Pinpoint the cell where the given text exists, returning its (X, Y) midpoint coordinate. 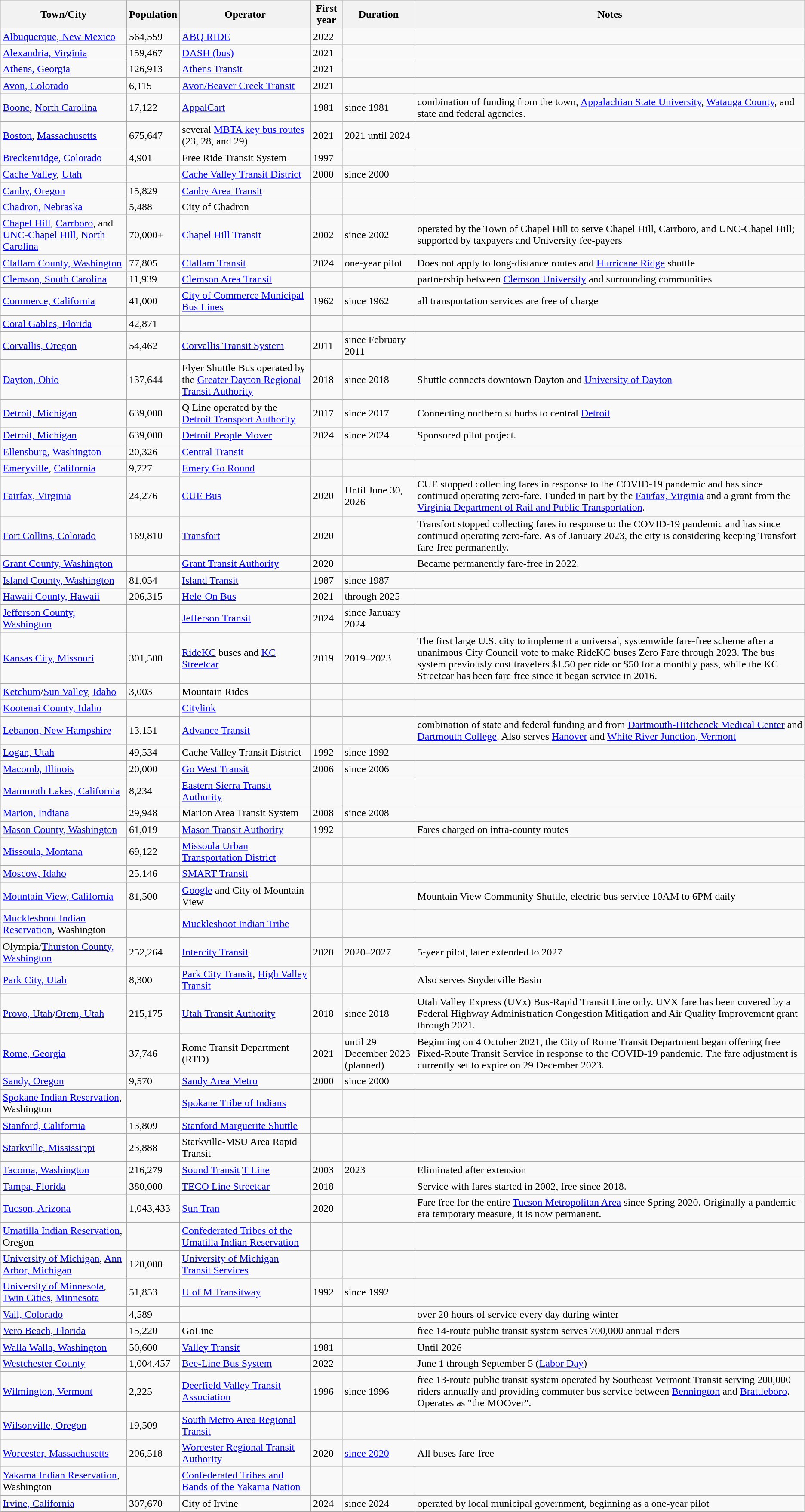
2003 (326, 1170)
Sun Tran (245, 1209)
since 2008 (378, 813)
Town/City (64, 15)
9,727 (153, 468)
Vail, Colorado (64, 1314)
June 1 through September 5 (Labor Day) (610, 1363)
159,467 (153, 53)
Hele-On Bus (245, 596)
University of Michigan Transit Services (245, 1264)
Corvallis Transit System (245, 346)
Emeryville, California (64, 468)
Fares charged on intra-county routes (610, 829)
CUE Bus (245, 496)
Operator (245, 15)
Wilsonville, Oregon (64, 1425)
25,146 (153, 874)
Marion, Indiana (64, 813)
one-year pilot (378, 263)
49,534 (153, 753)
through 2025 (378, 596)
Central Transit (245, 452)
8,234 (153, 791)
Tacoma, Washington (64, 1170)
Athens Transit (245, 69)
Chadron, Nebraska (64, 207)
20,326 (153, 452)
Commerce, California (64, 302)
Duration (378, 15)
Mountain View, California (64, 896)
Logan, Utah (64, 753)
Worcester Regional Transit Authority (245, 1454)
61,019 (153, 829)
Bee-Line Bus System (245, 1363)
1,004,457 (153, 1363)
Until 2026 (610, 1347)
19,509 (153, 1425)
2,225 (153, 1391)
11,939 (153, 279)
Rome, Georgia (64, 1053)
Service with fares started in 2002, free since 2018. (610, 1186)
675,647 (153, 136)
Wilmington, Vermont (64, 1391)
Mason Transit Authority (245, 829)
Ketchum/Sun Valley, Idaho (64, 692)
Emery Go Round (245, 468)
15,829 (153, 190)
2002 (326, 235)
since 2006 (378, 769)
City of Commerce Municipal Bus Lines (245, 302)
Fare free for the entire Tucson Metropolitan Area since Spring 2020. Originally a pandemic-era temporary measure, it is now permanent. (610, 1209)
126,913 (153, 69)
42,871 (153, 324)
Worcester, Massachusetts (64, 1454)
206,315 (153, 596)
50,600 (153, 1347)
Valley Transit (245, 1347)
Island Transit (245, 580)
13,809 (153, 1126)
1987 (326, 580)
TECO Line Streetcar (245, 1186)
SMART Transit (245, 874)
Irvine, California (64, 1503)
Moscow, Idaho (64, 874)
24,276 (153, 496)
23,888 (153, 1148)
Westchester County (64, 1363)
69,122 (153, 852)
17,122 (153, 107)
Deerfield Valley Transit Association (245, 1391)
5,488 (153, 207)
Albuquerque, New Mexico (64, 37)
Citylink (245, 708)
Mountain View Community Shuttle, electric bus service 10AM to 6PM daily (610, 896)
Sandy Area Metro (245, 1081)
Island County, Washington (64, 580)
70,000+ (153, 235)
301,500 (153, 658)
since 1981 (378, 107)
Google and City of Mountain View (245, 896)
Does not apply to long-distance routes and Hurricane Ridge shuttle (610, 263)
3,003 (153, 692)
564,559 (153, 37)
77,805 (153, 263)
1996 (326, 1391)
Eliminated after extension (610, 1170)
Confederated Tribes and Bands of the Yakama Nation (245, 1481)
Chapel Hill Transit (245, 235)
DASH (bus) (245, 53)
Q Line operated by the Detroit Transport Authority (245, 413)
First year (326, 15)
since 2020 (378, 1454)
Avon/Beaver Creek Transit (245, 86)
206,518 (153, 1454)
AppalCart (245, 107)
2006 (326, 769)
216,279 (153, 1170)
RideKC buses and KC Streetcar (245, 658)
8,300 (153, 980)
169,810 (153, 536)
Chapel Hill, Carrboro, and UNC-Chapel Hill, North Carolina (64, 235)
operated by local municipal government, beginning as a one-year pilot (610, 1503)
Mammoth Lakes, California (64, 791)
City of Chadron (245, 207)
Starkville-MSU Area Rapid Transit (245, 1148)
Intercity Transit (245, 952)
37,746 (153, 1053)
Sandy, Oregon (64, 1081)
81,054 (153, 580)
Olympia/Thurston County, Washington (64, 952)
Grant County, Washington (64, 563)
Connecting northern suburbs to central Detroit (610, 413)
Jefferson Transit (245, 618)
307,670 (153, 1503)
Transfort (245, 536)
Coral Gables, Florida (64, 324)
Missoula, Montana (64, 852)
Until June 30, 2026 (378, 496)
Mountain Rides (245, 692)
13,151 (153, 731)
Confederated Tribes of the Umatilla Indian Reservation (245, 1236)
Utah Transit Authority (245, 1013)
2023 (378, 1170)
15,220 (153, 1331)
Notes (610, 15)
Alexandria, Virginia (64, 53)
City of Irvine (245, 1503)
combination of funding from the town, Appalachian State University, Watauga County, and state and federal agencies. (610, 107)
Dayton, Ohio (64, 380)
2011 (326, 346)
Park City Transit, High Valley Transit (245, 980)
Missoula Urban Transportation District (245, 852)
Boston, Massachusetts (64, 136)
since 2017 (378, 413)
2020–2027 (378, 952)
since 2002 (378, 235)
Shuttle connects downtown Dayton and University of Dayton (610, 380)
free 14-route public transit system serves 700,000 annual riders (610, 1331)
Ellensburg, Washington (64, 452)
1962 (326, 302)
Jefferson County, Washington (64, 618)
Macomb, Illinois (64, 769)
Clemson, South Carolina (64, 279)
380,000 (153, 1186)
Canby, Oregon (64, 190)
Fairfax, Virginia (64, 496)
Muckleshoot Indian Reservation, Washington (64, 924)
2019 (326, 658)
Free Ride Transit System (245, 158)
since 1962 (378, 302)
Spokane Indian Reservation, Washington (64, 1104)
2021 until 2024 (378, 136)
5-year pilot, later extended to 2027 (610, 952)
4,901 (153, 158)
Clallam Transit (245, 263)
20,000 (153, 769)
Provo, Utah/Orem, Utah (64, 1013)
215,175 (153, 1013)
Yakama Indian Reservation, Washington (64, 1481)
since January 2024 (378, 618)
41,000 (153, 302)
Cache Valley, Utah (64, 174)
Spokane Tribe of Indians (245, 1104)
Sound Transit T Line (245, 1170)
51,853 (153, 1292)
2019–2023 (378, 658)
Fort Collins, Colorado (64, 536)
since 1987 (378, 580)
Tampa, Florida (64, 1186)
Kansas City, Missouri (64, 658)
since February 2011 (378, 346)
81,500 (153, 896)
Clallam County, Washington (64, 263)
Stanford, California (64, 1126)
252,264 (153, 952)
University of Michigan, Ann Arbor, Michigan (64, 1264)
Canby Area Transit (245, 190)
2008 (326, 813)
Rome Transit Department (RTD) (245, 1053)
Advance Transit (245, 731)
over 20 hours of service every day during winter (610, 1314)
Kootenai County, Idaho (64, 708)
U of M Transitway (245, 1292)
All buses fare-free (610, 1454)
Corvallis, Oregon (64, 346)
operated by the Town of Chapel Hill to serve Chapel Hill, Carrboro, and UNC-Chapel Hill; supported by taxpayers and University fee-payers (610, 235)
Boone, North Carolina (64, 107)
Tucson, Arizona (64, 1209)
Detroit People Mover (245, 435)
Go West Transit (245, 769)
Park City, Utah (64, 980)
South Metro Area Regional Transit (245, 1425)
Became permanently fare-free in 2022. (610, 563)
6,115 (153, 86)
29,948 (153, 813)
4,589 (153, 1314)
1,043,433 (153, 1209)
54,462 (153, 346)
until 29 December 2023 (planned) (378, 1053)
Hawaii County, Hawaii (64, 596)
Sponsored pilot project. (610, 435)
Grant Transit Authority (245, 563)
GoLine (245, 1331)
Walla Walla, Washington (64, 1347)
Population (153, 15)
all transportation services are free of charge (610, 302)
1997 (326, 158)
Mason County, Washington (64, 829)
Athens, Georgia (64, 69)
partnership between Clemson University and surrounding communities (610, 279)
Flyer Shuttle Bus operated by the Greater Dayton Regional Transit Authority (245, 380)
Muckleshoot Indian Tribe (245, 924)
2017 (326, 413)
University of Minnesota, Twin Cities, Minnesota (64, 1292)
Marion Area Transit System (245, 813)
Clemson Area Transit (245, 279)
Breckenridge, Colorado (64, 158)
Umatilla Indian Reservation, Oregon (64, 1236)
120,000 (153, 1264)
137,644 (153, 380)
Eastern Sierra Transit Authority (245, 791)
Vero Beach, Florida (64, 1331)
9,570 (153, 1081)
Also serves Snyderville Basin (610, 980)
ABQ RIDE (245, 37)
Lebanon, New Hampshire (64, 731)
Stanford Marguerite Shuttle (245, 1126)
Avon, Colorado (64, 86)
Starkville, Mississippi (64, 1148)
several MBTA key bus routes (23, 28, and 29) (245, 136)
since 1996 (378, 1391)
